Output the (x, y) coordinate of the center of the cell containing the given text.  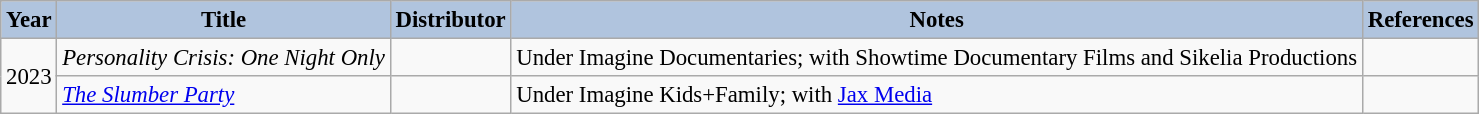
2023 (29, 76)
References (1420, 20)
Under Imagine Documentaries; with Showtime Documentary Films and Sikelia Productions (936, 58)
Personality Crisis: One Night Only (224, 58)
Notes (936, 20)
The Slumber Party (224, 95)
Distributor (450, 20)
Year (29, 20)
Title (224, 20)
Under Imagine Kids+Family; with Jax Media (936, 95)
